Return the [X, Y] coordinate for the center point of the cell that contains the specified text.  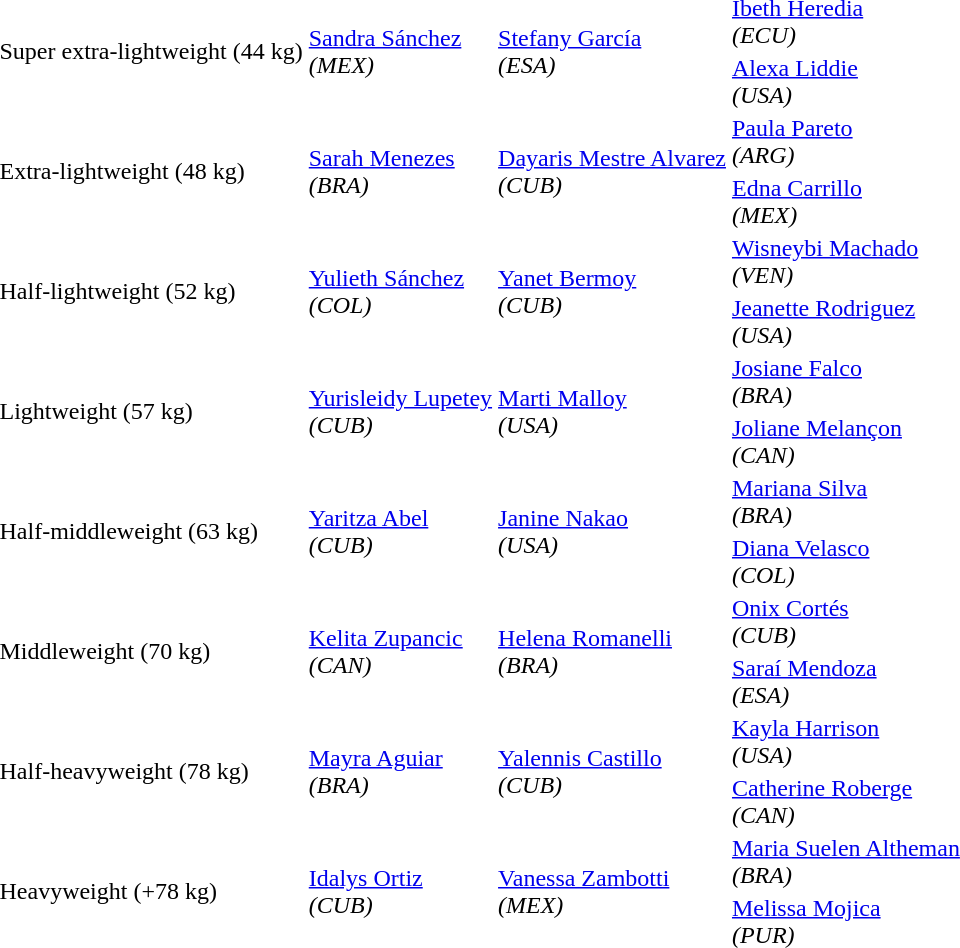
Yanet Bermoy (CUB) [612, 292]
Yulieth Sánchez (COL) [400, 292]
Yaritza Abel (CUB) [400, 532]
Yurisleidy Lupetey (CUB) [400, 412]
Dayaris Mestre Alvarez (CUB) [612, 172]
Yalennis Castillo (CUB) [612, 772]
Marti Malloy (USA) [612, 412]
Janine Nakao (USA) [612, 532]
Sarah Menezes (BRA) [400, 172]
Kelita Zupancic (CAN) [400, 652]
Helena Romanelli (BRA) [612, 652]
Mayra Aguiar (BRA) [400, 772]
